For the text-containing cell, return its midpoint in (x, y) coordinate format. 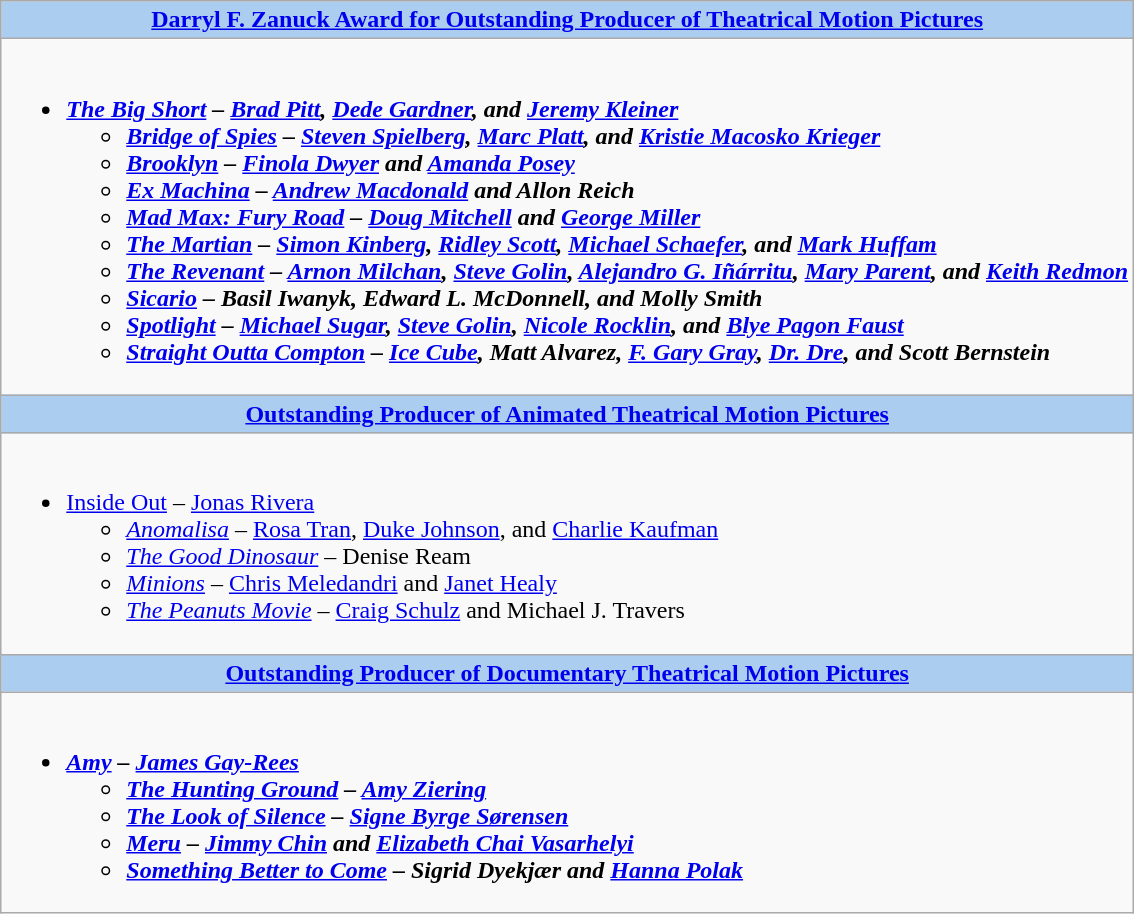
Outstanding Producer of Documentary Theatrical Motion Pictures (568, 673)
Darryl F. Zanuck Award for Outstanding Producer of Theatrical Motion Pictures (568, 20)
Outstanding Producer of Animated Theatrical Motion Pictures (568, 414)
